Determine the [X, Y] coordinate at the center of the cell enclosing the given text.  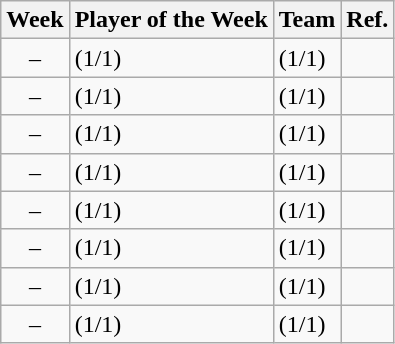
Player of the Week [171, 20]
Ref. [368, 20]
Week [35, 20]
Team [307, 20]
